Pinpoint the cell where the given text exists, returning its [X, Y] midpoint coordinate. 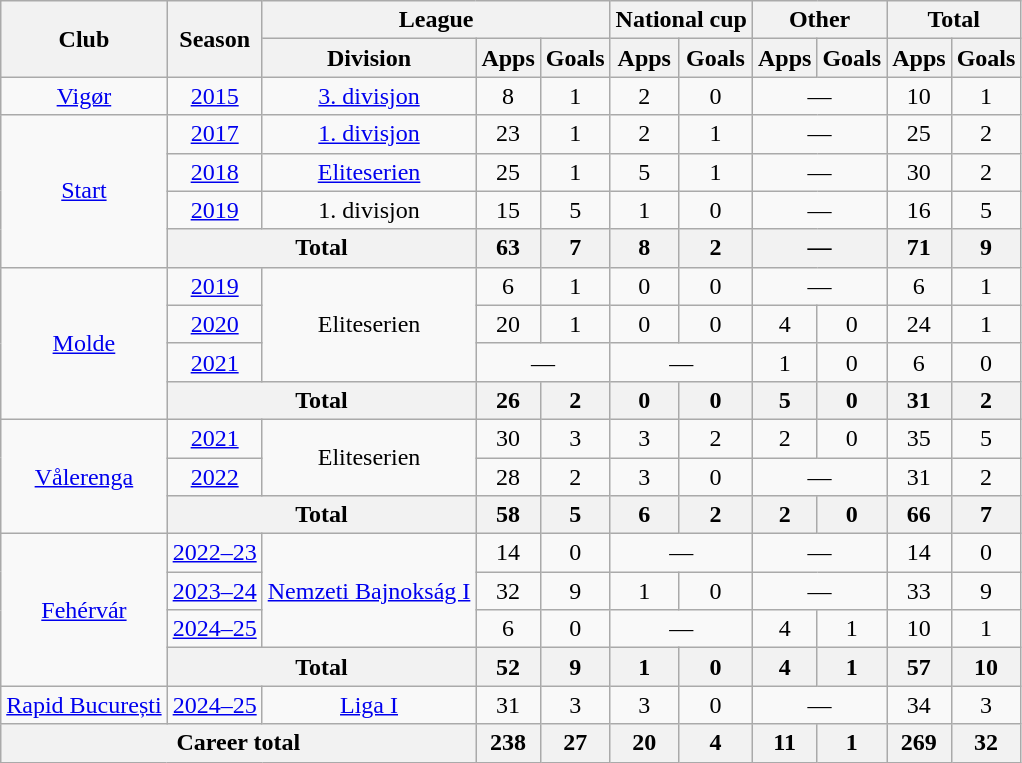
52 [508, 667]
2018 [214, 172]
2015 [214, 96]
27 [575, 743]
28 [508, 477]
2020 [214, 324]
Fehérvár [84, 610]
2017 [214, 134]
Vigør [84, 96]
Club [84, 39]
57 [919, 667]
66 [919, 515]
33 [919, 591]
16 [919, 210]
2023–24 [214, 591]
Nemzeti Bajnokság I [369, 591]
Molde [84, 343]
National cup [681, 20]
3. divisjon [369, 96]
26 [508, 400]
15 [508, 210]
League [436, 20]
Rapid București [84, 705]
Start [84, 191]
Career total [238, 743]
11 [784, 743]
34 [919, 705]
2022 [214, 477]
Vålerenga [84, 476]
24 [919, 324]
35 [919, 438]
58 [508, 515]
269 [919, 743]
2022–23 [214, 553]
63 [508, 248]
238 [508, 743]
Liga I [369, 705]
23 [508, 134]
71 [919, 248]
Other [819, 20]
Season [214, 39]
Division [369, 58]
